For the text-containing cell, return its midpoint in (X, Y) coordinate format. 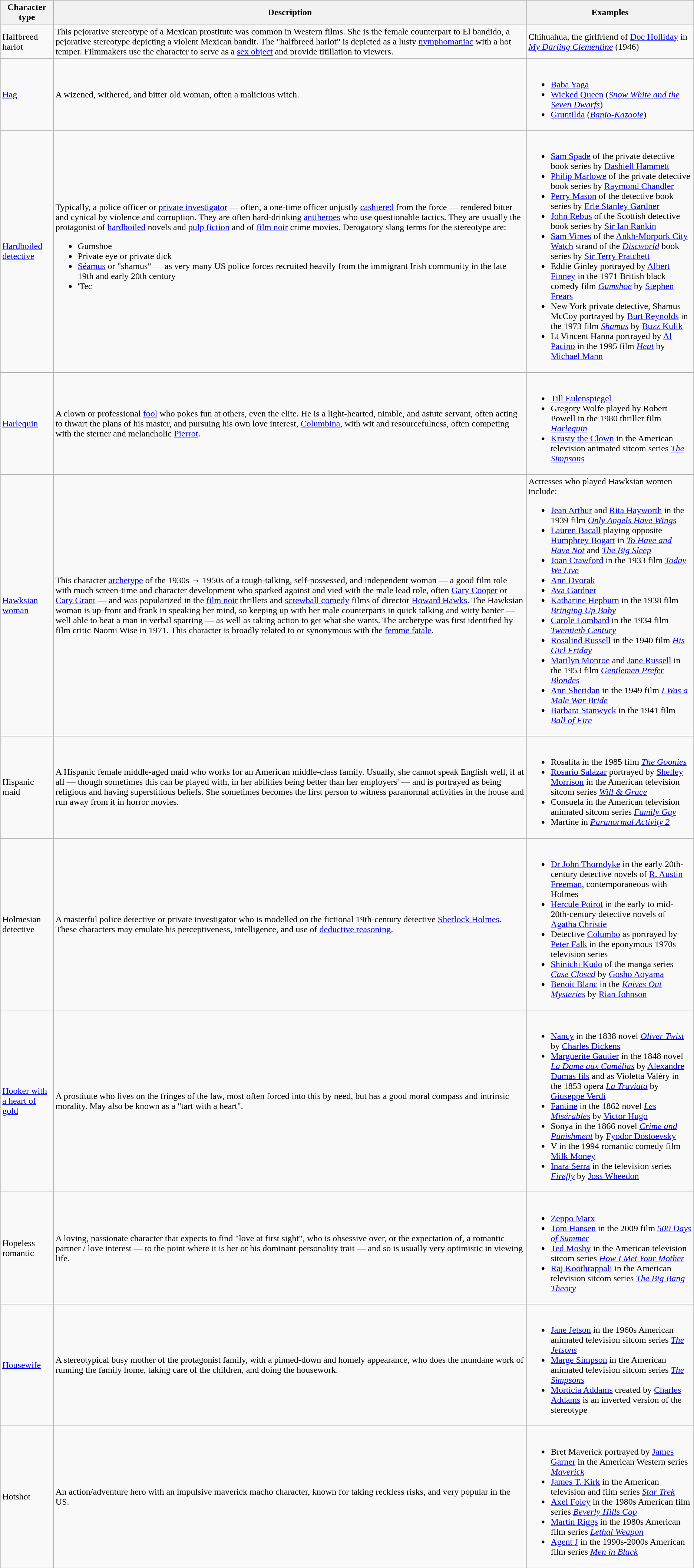
Halfbreed harlot (27, 41)
Hotshot (27, 1497)
Hawksian woman (27, 605)
Holmesian detective (27, 924)
Hardboiled detective (27, 251)
Hopeless romantic (27, 1248)
Examples (610, 13)
Description (290, 13)
Hag (27, 94)
Harlequin (27, 423)
Baba YagaWicked Queen (Snow White and the Seven Dwarfs)Gruntilda (Banjo-Kazooie) (610, 94)
Housewife (27, 1365)
Chihuahua, the girlfriend of Doc Holliday in My Darling Clementine (1946) (610, 41)
Hooker with a heart of gold (27, 1101)
An action/adventure hero with an impulsive maverick macho character, known for taking reckless risks, and very popular in the US. (290, 1497)
Character type (27, 13)
Hispanic maid (27, 787)
A wizened, withered, and bitter old woman, often a malicious witch. (290, 94)
